Extract the (X, Y) coordinate from the center of the cell holding the provided text.  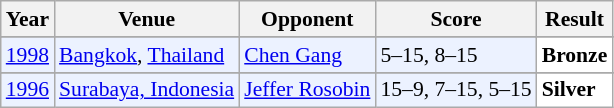
Jeffer Rosobin (307, 90)
Opponent (307, 19)
5–15, 8–15 (456, 55)
Bronze (575, 55)
Chen Gang (307, 55)
Venue (146, 19)
Result (575, 19)
1998 (28, 55)
Silver (575, 90)
Surabaya, Indonesia (146, 90)
Bangkok, Thailand (146, 55)
Score (456, 19)
15–9, 7–15, 5–15 (456, 90)
1996 (28, 90)
Year (28, 19)
